From the cell containing the given text, extract its center point as (x, y) coordinate. 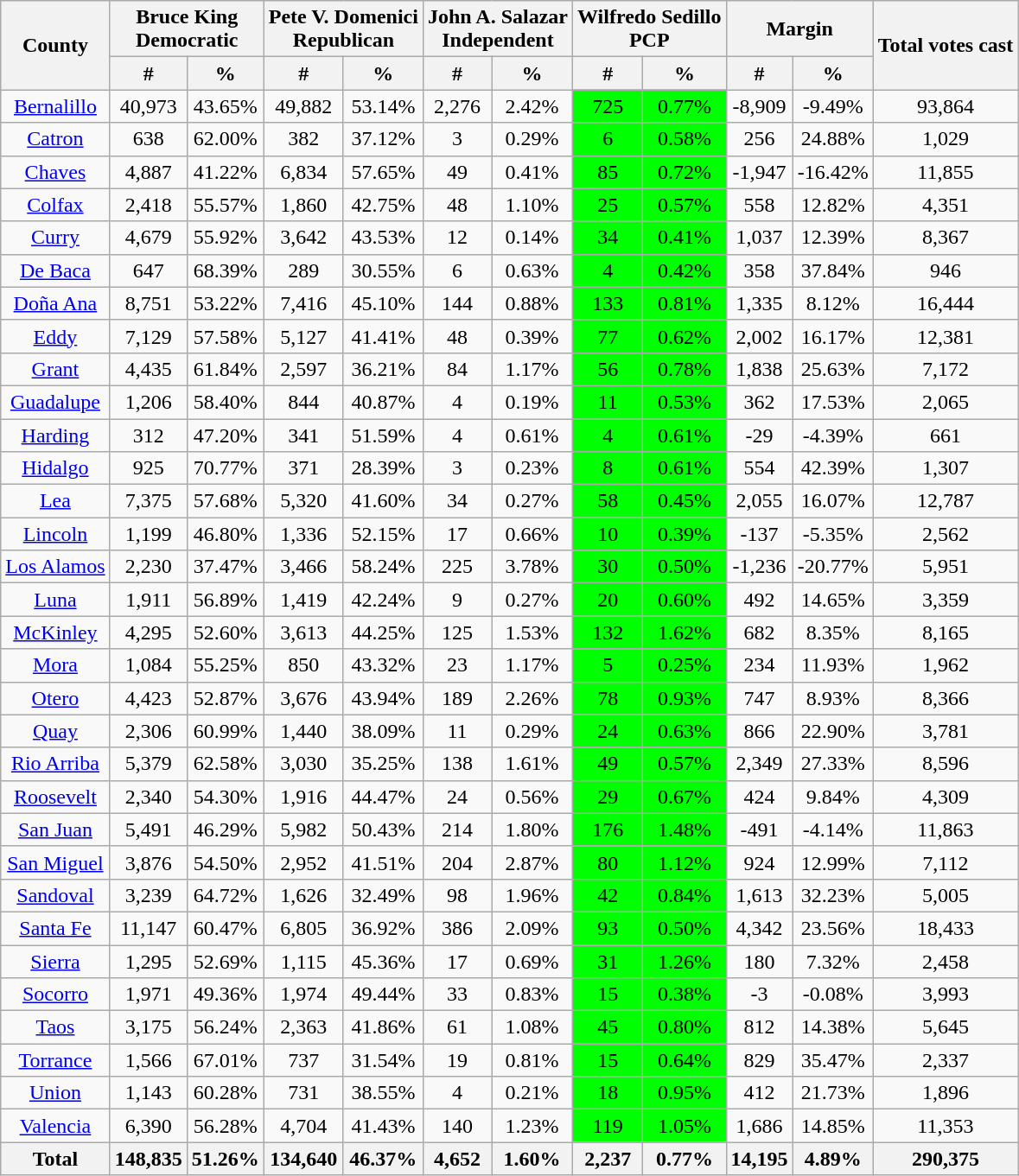
Margin (799, 29)
Bruce KingDemocratic (187, 29)
23.56% (833, 928)
58.24% (383, 567)
4,342 (759, 928)
1.53% (532, 632)
0.93% (685, 698)
1,307 (946, 468)
54.50% (225, 862)
138 (456, 764)
37.84% (833, 270)
0.67% (685, 797)
40.87% (383, 402)
51.26% (225, 1159)
11.93% (833, 665)
53.14% (383, 106)
5,127 (303, 336)
0.62% (685, 336)
866 (759, 731)
2.09% (532, 928)
812 (759, 1027)
8,366 (946, 698)
14.65% (833, 600)
41.43% (383, 1126)
1,199 (149, 534)
John A. SalazarIndependent (498, 29)
0.72% (685, 172)
1.48% (685, 830)
0.83% (532, 995)
2.87% (532, 862)
58 (608, 501)
0.69% (532, 962)
San Miguel (55, 862)
30.55% (383, 270)
1,626 (303, 895)
30 (608, 567)
3.78% (532, 567)
50.43% (383, 830)
844 (303, 402)
12,381 (946, 336)
234 (759, 665)
46.37% (383, 1159)
44.25% (383, 632)
Los Alamos (55, 567)
Roosevelt (55, 797)
554 (759, 468)
850 (303, 665)
731 (303, 1093)
San Juan (55, 830)
55.25% (225, 665)
28.39% (383, 468)
1.10% (532, 205)
68.39% (225, 270)
Sandoval (55, 895)
3,030 (303, 764)
Sierra (55, 962)
41.22% (225, 172)
McKinley (55, 632)
1,336 (303, 534)
5,491 (149, 830)
52.87% (225, 698)
8,751 (149, 303)
14.85% (833, 1126)
Lincoln (55, 534)
10 (608, 534)
140 (456, 1126)
38.09% (383, 731)
1,084 (149, 665)
18 (608, 1093)
0.19% (532, 402)
42.24% (383, 600)
42.39% (833, 468)
0.14% (532, 238)
-29 (759, 435)
2.42% (532, 106)
1.61% (532, 764)
84 (456, 369)
2,337 (946, 1060)
1,566 (149, 1060)
4,679 (149, 238)
747 (759, 698)
3,175 (149, 1027)
5,982 (303, 830)
53.22% (225, 303)
Doña Ana (55, 303)
371 (303, 468)
1,613 (759, 895)
Eddy (55, 336)
-137 (759, 534)
1,962 (946, 665)
41.41% (383, 336)
43.94% (383, 698)
144 (456, 303)
-3 (759, 995)
40,973 (149, 106)
1.08% (532, 1027)
38.55% (383, 1093)
180 (759, 962)
2,597 (303, 369)
1,419 (303, 600)
2,306 (149, 731)
51.59% (383, 435)
44.47% (383, 797)
924 (759, 862)
3,876 (149, 862)
Union (55, 1093)
24.88% (833, 139)
16.07% (833, 501)
37.12% (383, 139)
1.80% (532, 830)
3,613 (303, 632)
-491 (759, 830)
1,860 (303, 205)
Rio Arriba (55, 764)
0.88% (532, 303)
-9.49% (833, 106)
737 (303, 1060)
132 (608, 632)
5,379 (149, 764)
42 (608, 895)
1.05% (685, 1126)
1,971 (149, 995)
31.54% (383, 1060)
56.89% (225, 600)
946 (946, 270)
7,172 (946, 369)
2,065 (946, 402)
4,887 (149, 172)
62.58% (225, 764)
492 (759, 600)
12.82% (833, 205)
3,239 (149, 895)
638 (149, 139)
4,435 (149, 369)
Hidalgo (55, 468)
25 (608, 205)
424 (759, 797)
558 (759, 205)
7,129 (149, 336)
362 (759, 402)
3,781 (946, 731)
6,805 (303, 928)
133 (608, 303)
14.38% (833, 1027)
Harding (55, 435)
358 (759, 270)
78 (608, 698)
Otero (55, 698)
49.44% (383, 995)
Quay (55, 731)
-5.35% (833, 534)
55.92% (225, 238)
7,375 (149, 501)
-4.14% (833, 830)
1.60% (532, 1159)
189 (456, 698)
0.53% (685, 402)
204 (456, 862)
-1,947 (759, 172)
2,340 (149, 797)
98 (456, 895)
0.84% (685, 895)
49,882 (303, 106)
Torrance (55, 1060)
52.60% (225, 632)
60.28% (225, 1093)
148,835 (149, 1159)
85 (608, 172)
134,640 (303, 1159)
925 (149, 468)
5 (608, 665)
6,390 (149, 1126)
57.65% (383, 172)
58.40% (225, 402)
35.47% (833, 1060)
7,416 (303, 303)
4,351 (946, 205)
8 (608, 468)
Socorro (55, 995)
0.60% (685, 600)
3,642 (303, 238)
8.35% (833, 632)
35.25% (383, 764)
1,335 (759, 303)
0.95% (685, 1093)
5,005 (946, 895)
0.58% (685, 139)
6,834 (303, 172)
57.68% (225, 501)
Catron (55, 139)
46.80% (225, 534)
Guadalupe (55, 402)
214 (456, 830)
119 (608, 1126)
5,320 (303, 501)
661 (946, 435)
67.01% (225, 1060)
42.75% (383, 205)
22.90% (833, 731)
11,863 (946, 830)
4,652 (456, 1159)
Bernalillo (55, 106)
54.30% (225, 797)
De Baca (55, 270)
5,645 (946, 1027)
93,864 (946, 106)
2,276 (456, 106)
412 (759, 1093)
0.21% (532, 1093)
8,596 (946, 764)
682 (759, 632)
62.00% (225, 139)
52.69% (225, 962)
2,349 (759, 764)
0.42% (685, 270)
1,115 (303, 962)
1,440 (303, 731)
31 (608, 962)
176 (608, 830)
1,916 (303, 797)
93 (608, 928)
1,911 (149, 600)
37.47% (225, 567)
1.23% (532, 1126)
36.21% (383, 369)
-0.08% (833, 995)
1,295 (149, 962)
11,855 (946, 172)
1,896 (946, 1093)
5,951 (946, 567)
2.26% (532, 698)
60.99% (225, 731)
4,423 (149, 698)
2,230 (149, 567)
36.92% (383, 928)
290,375 (946, 1159)
49.36% (225, 995)
41.60% (383, 501)
829 (759, 1060)
County (55, 45)
289 (303, 270)
80 (608, 862)
56 (608, 369)
52.15% (383, 534)
2,562 (946, 534)
0.78% (685, 369)
Taos (55, 1027)
Total (55, 1159)
0.66% (532, 534)
12 (456, 238)
8.93% (833, 698)
Pete V. DomeniciRepublican (343, 29)
60.47% (225, 928)
Santa Fe (55, 928)
4.89% (833, 1159)
0.45% (685, 501)
16,444 (946, 303)
0.38% (685, 995)
8.12% (833, 303)
32.49% (383, 895)
19 (456, 1060)
225 (456, 567)
32.23% (833, 895)
43.53% (383, 238)
0.64% (685, 1060)
7.32% (833, 962)
-16.42% (833, 172)
256 (759, 139)
3,676 (303, 698)
55.57% (225, 205)
2,418 (149, 205)
1.62% (685, 632)
0.56% (532, 797)
8,165 (946, 632)
0.23% (532, 468)
16.17% (833, 336)
-4.39% (833, 435)
1.96% (532, 895)
8,367 (946, 238)
Mora (55, 665)
-20.77% (833, 567)
12,787 (946, 501)
45.10% (383, 303)
2,002 (759, 336)
Chaves (55, 172)
2,363 (303, 1027)
46.29% (225, 830)
14,195 (759, 1159)
47.20% (225, 435)
9.84% (833, 797)
2,458 (946, 962)
45.36% (383, 962)
27.33% (833, 764)
43.32% (383, 665)
29 (608, 797)
77 (608, 336)
20 (608, 600)
0.25% (685, 665)
-8,909 (759, 106)
0.80% (685, 1027)
4,295 (149, 632)
11,353 (946, 1126)
Grant (55, 369)
9 (456, 600)
341 (303, 435)
-1,236 (759, 567)
4,704 (303, 1126)
21.73% (833, 1093)
1.26% (685, 962)
312 (149, 435)
61.84% (225, 369)
382 (303, 139)
12.99% (833, 862)
Wilfredo SedilloPCP (650, 29)
Colfax (55, 205)
Valencia (55, 1126)
25.63% (833, 369)
Luna (55, 600)
70.77% (225, 468)
Total votes cast (946, 45)
41.86% (383, 1027)
45 (608, 1027)
1,037 (759, 238)
647 (149, 270)
61 (456, 1027)
18,433 (946, 928)
33 (456, 995)
2,055 (759, 501)
41.51% (383, 862)
4,309 (946, 797)
125 (456, 632)
23 (456, 665)
1,974 (303, 995)
12.39% (833, 238)
2,952 (303, 862)
725 (608, 106)
1.12% (685, 862)
Curry (55, 238)
3,466 (303, 567)
11,147 (149, 928)
1,206 (149, 402)
1,686 (759, 1126)
56.24% (225, 1027)
57.58% (225, 336)
1,838 (759, 369)
64.72% (225, 895)
43.65% (225, 106)
1,143 (149, 1093)
2,237 (608, 1159)
17.53% (833, 402)
7,112 (946, 862)
3,359 (946, 600)
56.28% (225, 1126)
Lea (55, 501)
1,029 (946, 139)
386 (456, 928)
3,993 (946, 995)
